Find where the given text appears and provide that cell's center as (X, Y) coordinate. 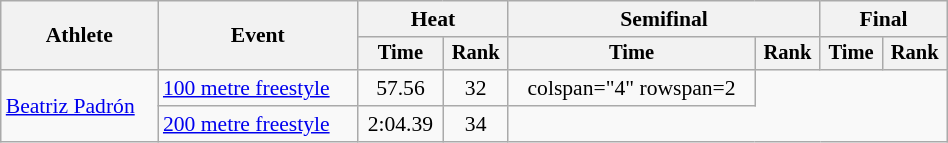
colspan="4" rowspan=2 (632, 88)
Heat (433, 19)
Semifinal (664, 19)
57.56 (400, 88)
Athlete (80, 36)
Beatriz Padrón (80, 106)
34 (476, 124)
200 metre freestyle (258, 124)
Final (884, 19)
Event (258, 36)
32 (476, 88)
100 metre freestyle (258, 88)
2:04.39 (400, 124)
